Search for the cell housing the specified text and yield its [X, Y] center coordinate. 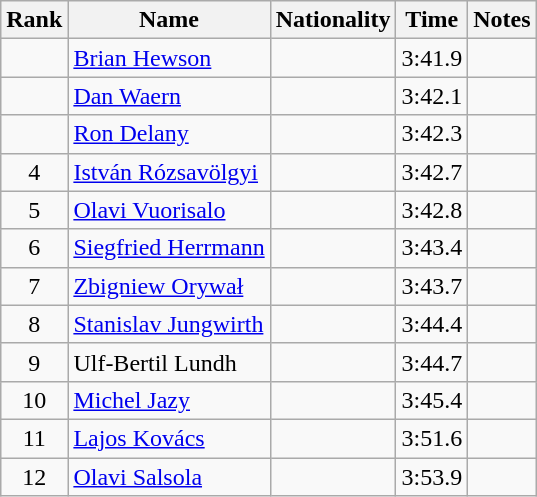
3:43.7 [432, 286]
3:44.4 [432, 324]
11 [34, 438]
Dan Waern [169, 96]
István Rózsavölgyi [169, 172]
Michel Jazy [169, 400]
Lajos Kovács [169, 438]
Notes [502, 20]
Ron Delany [169, 134]
9 [34, 362]
12 [34, 477]
10 [34, 400]
Olavi Salsola [169, 477]
Siegfried Herrmann [169, 248]
Nationality [333, 20]
3:51.6 [432, 438]
Time [432, 20]
4 [34, 172]
3:43.4 [432, 248]
6 [34, 248]
3:42.1 [432, 96]
3:42.8 [432, 210]
7 [34, 286]
3:45.4 [432, 400]
Name [169, 20]
Zbigniew Orywał [169, 286]
8 [34, 324]
3:42.3 [432, 134]
3:44.7 [432, 362]
Ulf-Bertil Lundh [169, 362]
Olavi Vuorisalo [169, 210]
3:53.9 [432, 477]
3:41.9 [432, 58]
Brian Hewson [169, 58]
Stanislav Jungwirth [169, 324]
5 [34, 210]
Rank [34, 20]
3:42.7 [432, 172]
